Detect which cell encompasses the target text, then output its [x, y] center coordinate. 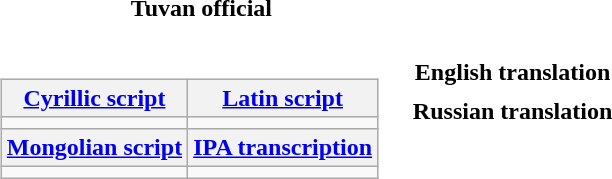
Cyrillic script [94, 98]
IPA transcription [283, 147]
Mongolian script [94, 147]
Latin script [283, 98]
